Search for the cell housing the specified text and yield its [X, Y] center coordinate. 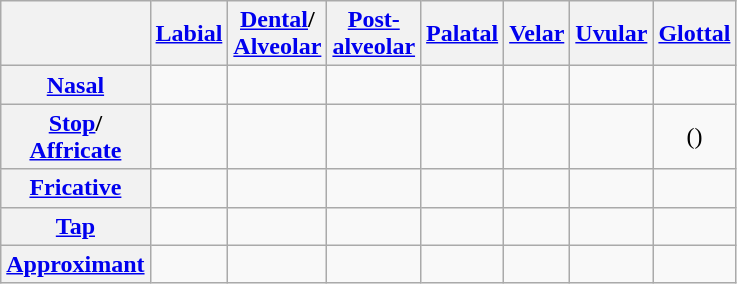
Nasal [76, 85]
Fricative [76, 188]
Tap [76, 226]
Dental/Alveolar [278, 34]
Approximant [76, 264]
Post-alveolar [374, 34]
Labial [189, 34]
Uvular [612, 34]
() [694, 136]
Palatal [462, 34]
Glottal [694, 34]
Velar [537, 34]
Stop/Affricate [76, 136]
